For the text-containing cell, return its midpoint in [x, y] coordinate format. 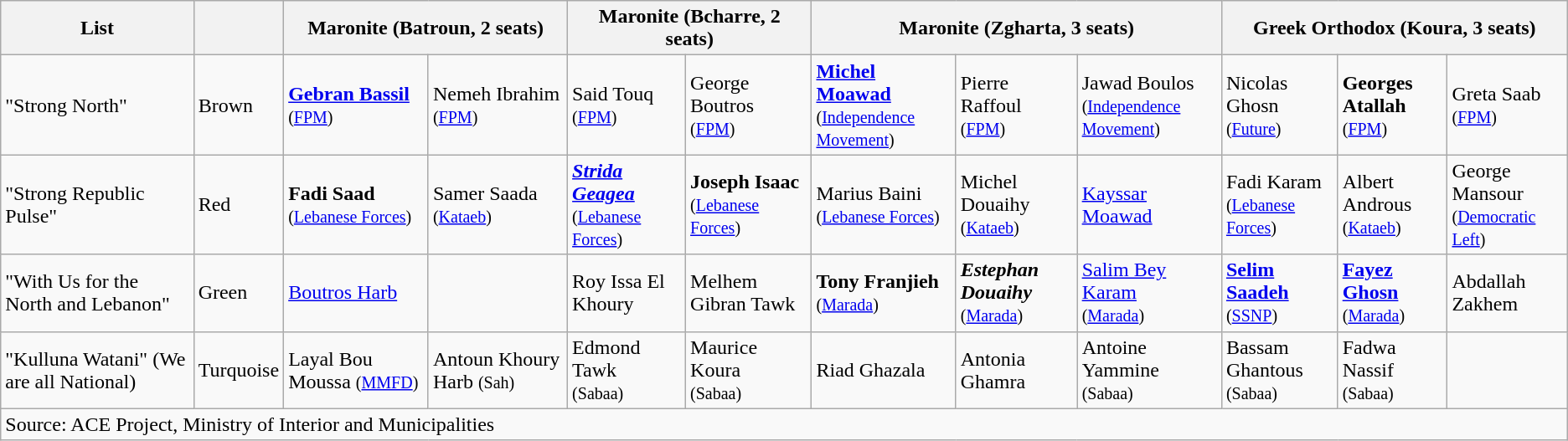
Maronite (Zgharta, 3 seats) [1017, 28]
Nemeh Ibrahim(FPM) [498, 105]
Fayez Ghosn(Marada) [1392, 293]
Maronite (Bcharre, 2 seats) [690, 28]
Pierre Raffoul(FPM) [1017, 105]
"Strong Republic Pulse" [97, 204]
"Strong North" [97, 105]
Salim Bey Karam(Marada) [1149, 293]
George Boutros(FPM) [749, 105]
Turquoise [239, 370]
Red [239, 204]
Maurice Koura(Sabaa) [749, 370]
Selim Saadeh(SSNP) [1280, 293]
Antoine Yammine(Sabaa) [1149, 370]
Brown [239, 105]
Antoun Khoury Harb (Sah) [498, 370]
Fadi Karam(Lebanese Forces) [1280, 204]
Riad Ghazala [884, 370]
List [97, 28]
Green [239, 293]
Joseph Isaac(Lebanese Forces) [749, 204]
Estephan Douaihy(Marada) [1017, 293]
Layal Bou Moussa (MMFD) [357, 370]
Marius Baini(Lebanese Forces) [884, 204]
Georges Atallah(FPM) [1392, 105]
Fadi Saad(Lebanese Forces) [357, 204]
George Mansour(Democratic Left) [1508, 204]
Greta Saab(FPM) [1508, 105]
Michel Douaihy(Kataeb) [1017, 204]
Greek Orthodox (Koura, 3 seats) [1394, 28]
Antonia Ghamra [1017, 370]
Michel Moawad(Independence Movement) [884, 105]
Jawad Boulos(Independence Movement) [1149, 105]
Albert Androus(Kataeb) [1392, 204]
Boutros Harb [357, 293]
Tony Franjieh(Marada) [884, 293]
Said Touq(FPM) [627, 105]
Edmond Tawk(Sabaa) [627, 370]
Fadwa Nassif(Sabaa) [1392, 370]
Kayssar Moawad [1149, 204]
Roy Issa El Khoury [627, 293]
Strida Geagea(Lebanese Forces) [627, 204]
Nicolas Ghosn(Future) [1280, 105]
Melhem Gibran Tawk [749, 293]
Source: ACE Project, Ministry of Interior and Municipalities [784, 424]
"Kulluna Watani" (We are all National) [97, 370]
"With Us for the North and Lebanon" [97, 293]
Samer Saada(Kataeb) [498, 204]
Bassam Ghantous(Sabaa) [1280, 370]
Gebran Bassil(FPM) [357, 105]
Abdallah Zakhem [1508, 293]
Maronite (Batroun, 2 seats) [426, 28]
